Pinpoint the cell where the given text exists, returning its (X, Y) midpoint coordinate. 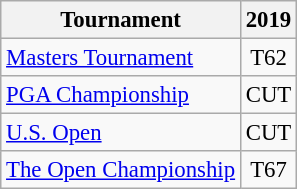
The Open Championship (121, 170)
PGA Championship (121, 95)
T62 (268, 58)
2019 (268, 20)
U.S. Open (121, 133)
Tournament (121, 20)
Masters Tournament (121, 58)
T67 (268, 170)
